Output the (X, Y) coordinate of the center of the cell containing the given text.  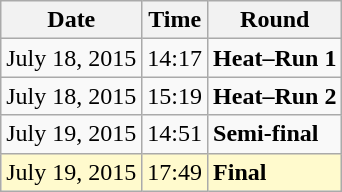
Semi-final (275, 134)
Heat–Run 1 (275, 58)
Time (175, 20)
Final (275, 172)
15:19 (175, 96)
Date (72, 20)
Round (275, 20)
Heat–Run 2 (275, 96)
14:17 (175, 58)
17:49 (175, 172)
14:51 (175, 134)
